Identify which cell holds the provided text, then report its (x, y) central coordinate. 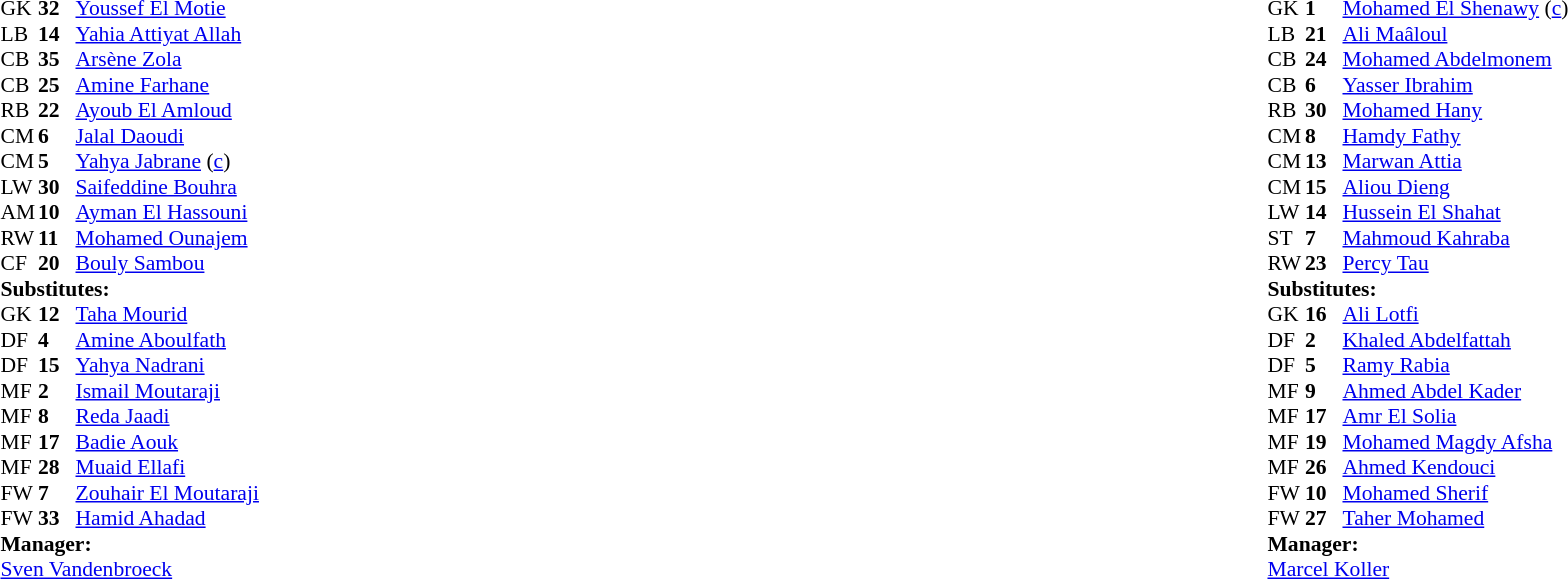
Yasser Ibrahim (1455, 85)
Percy Tau (1455, 263)
Bouly Sambou (168, 263)
Yahya Nadrani (168, 365)
22 (57, 111)
26 (1324, 467)
28 (57, 467)
Mohamed Ounajem (168, 238)
16 (1324, 315)
21 (1324, 34)
27 (1324, 519)
Arsène Zola (168, 59)
Jalal Daoudi (168, 136)
Amine Aboulfath (168, 340)
4 (57, 340)
9 (1324, 391)
Hussein El Shahat (1455, 213)
Amine Farhane (168, 85)
Reda Jaadi (168, 417)
Ali Maâloul (1455, 34)
Ayman El Hassouni (168, 213)
Ahmed Kendouci (1455, 467)
Taher Mohamed (1455, 519)
CF (19, 263)
Hamdy Fathy (1455, 136)
20 (57, 263)
Taha Mourid (168, 315)
Hamid Ahadad (168, 519)
Saifeddine Bouhra (168, 187)
23 (1324, 263)
Marwan Attia (1455, 161)
25 (57, 85)
33 (57, 519)
Mohamed Abdelmonem (1455, 59)
ST (1286, 238)
Amr El Solia (1455, 417)
Ismail Moutaraji (168, 391)
Mohamed Sherif (1455, 493)
Muaid Ellafi (168, 467)
AM (19, 213)
Badie Aouk (168, 442)
35 (57, 59)
Ali Lotfi (1455, 315)
Yahya Jabrane (c) (168, 161)
Mohamed Hany (1455, 111)
11 (57, 238)
Aliou Dieng (1455, 187)
13 (1324, 161)
Mahmoud Kahraba (1455, 238)
Khaled Abdelfattah (1455, 340)
Ramy Rabia (1455, 365)
24 (1324, 59)
Zouhair El Moutaraji (168, 493)
19 (1324, 442)
12 (57, 315)
Mohamed Magdy Afsha (1455, 442)
Ayoub El Amloud (168, 111)
Ahmed Abdel Kader (1455, 391)
Yahia Attiyat Allah (168, 34)
